Extract the (X, Y) coordinate from the center of the cell holding the provided text.  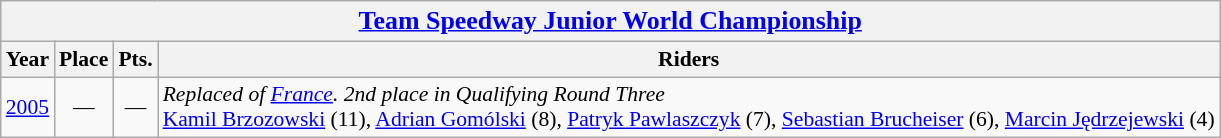
Year (28, 59)
Team Speedway Junior World Championship (610, 21)
Pts. (135, 59)
Place (84, 59)
Riders (689, 59)
2005 (28, 108)
